Pinpoint the cell where the given text exists, returning its (x, y) midpoint coordinate. 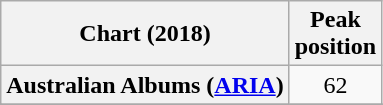
Australian Albums (ARIA) (145, 85)
62 (335, 85)
Peak position (335, 34)
Chart (2018) (145, 34)
